Capture the cell that displays the provided text and extract its (X, Y) central coordinate. 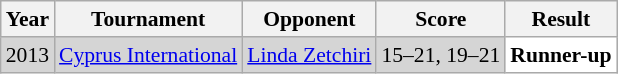
Tournament (148, 19)
Year (28, 19)
Opponent (309, 19)
Linda Zetchiri (309, 55)
Cyprus International (148, 55)
15–21, 19–21 (440, 55)
Runner-up (560, 55)
Result (560, 19)
2013 (28, 55)
Score (440, 19)
